Identify which cell holds the provided text, then report its (x, y) central coordinate. 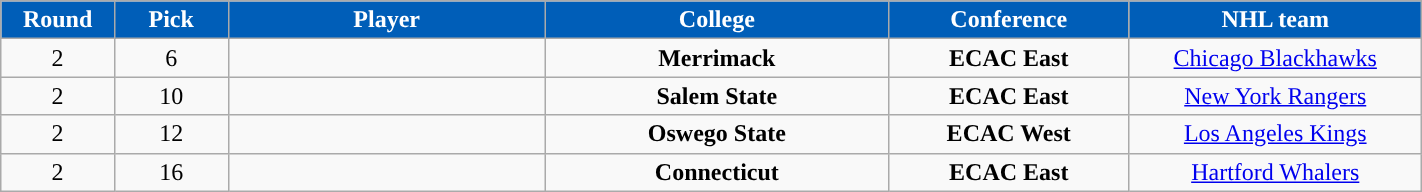
Merrimack (716, 58)
Round (58, 20)
ECAC West (1008, 134)
College (716, 20)
12 (171, 134)
Pick (171, 20)
New York Rangers (1275, 96)
Player (386, 20)
Chicago Blackhawks (1275, 58)
Oswego State (716, 134)
Conference (1008, 20)
Salem State (716, 96)
6 (171, 58)
10 (171, 96)
Connecticut (716, 172)
NHL team (1275, 20)
Hartford Whalers (1275, 172)
16 (171, 172)
Los Angeles Kings (1275, 134)
